Capture the cell that displays the provided text and extract its [X, Y] central coordinate. 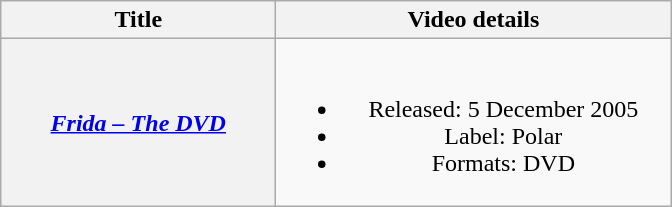
Frida – The DVD [138, 122]
Title [138, 20]
Released: 5 December 2005Label: PolarFormats: DVD [474, 122]
Video details [474, 20]
